Extract the (X, Y) coordinate from the center of the cell holding the provided text.  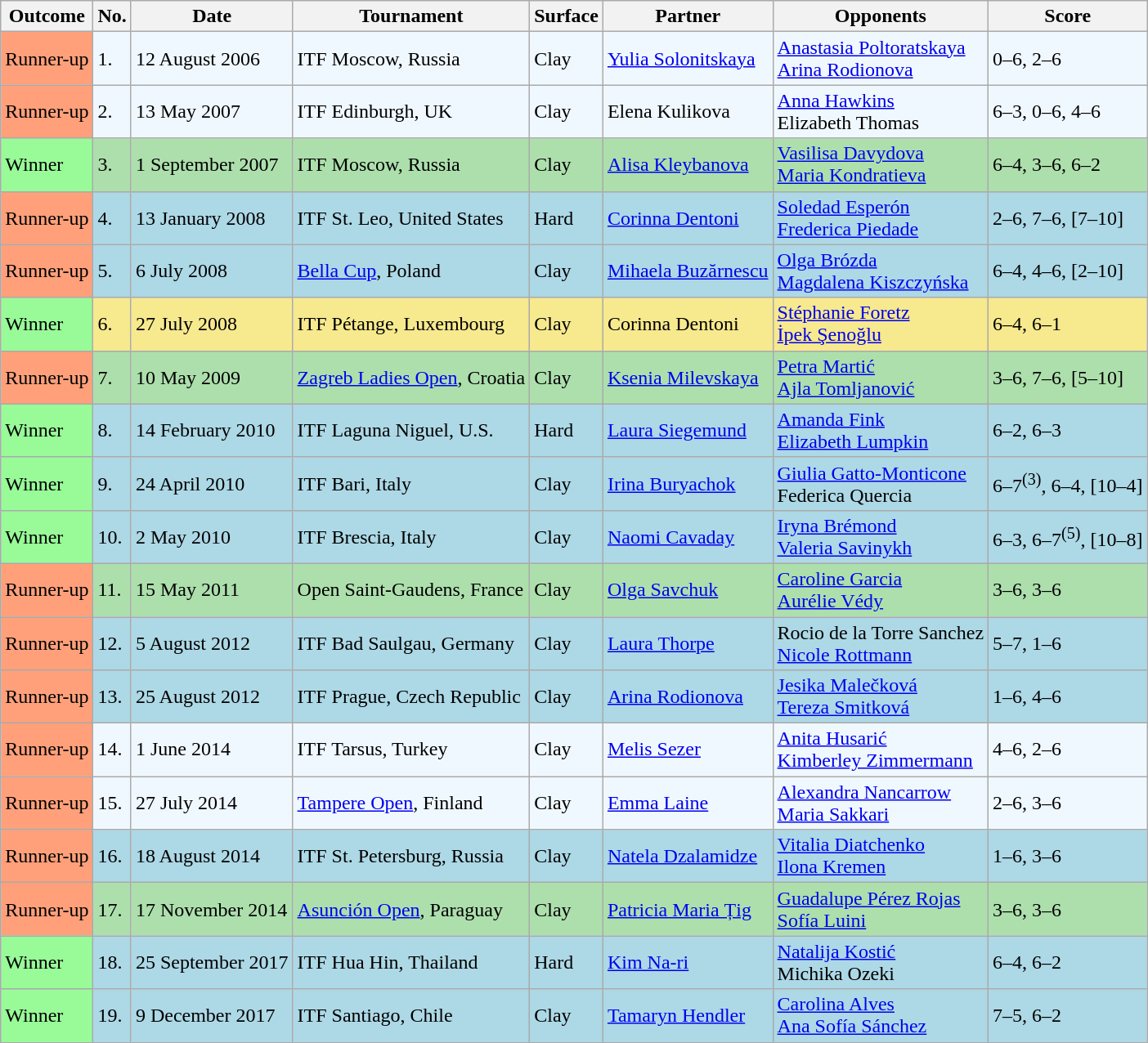
13 January 2008 (212, 217)
2 May 2010 (212, 536)
2–6, 3–6 (1068, 803)
Arina Rodionova (688, 696)
5. (112, 271)
Irina Buryachok (688, 484)
Anna Hawkins Elizabeth Thomas (881, 111)
8. (112, 430)
Score (1068, 16)
16. (112, 857)
Amanda Fink Elizabeth Lumpkin (881, 430)
ITF Pétange, Luxembourg (411, 324)
25 September 2017 (212, 963)
Petra Martić Ajla Tomljanović (881, 378)
6–4, 6–1 (1068, 324)
6–3, 6–7(5), [10–8] (1068, 536)
Olga Brózda Magdalena Kiszczyńska (881, 271)
10 May 2009 (212, 378)
Yulia Solonitskaya (688, 59)
ITF Edinburgh, UK (411, 111)
Elena Kulikova (688, 111)
4. (112, 217)
13 May 2007 (212, 111)
6–4, 6–2 (1068, 963)
9 December 2017 (212, 1015)
17. (112, 909)
Jesika Malečková Tereza Smitková (881, 696)
Mihaela Buzărnescu (688, 271)
Ksenia Milevskaya (688, 378)
ITF St. Leo, United States (411, 217)
Stéphanie Foretz İpek Şenoğlu (881, 324)
Natalija Kostić Michika Ozeki (881, 963)
1–6, 4–6 (1068, 696)
Iryna Brémond Valeria Savinykh (881, 536)
7–5, 6–2 (1068, 1015)
ITF Brescia, Italy (411, 536)
Patricia Maria Țig (688, 909)
Melis Sezer (688, 750)
ITF Tarsus, Turkey (411, 750)
5–7, 1–6 (1068, 642)
Anastasia Poltoratskaya Arina Rodionova (881, 59)
11. (112, 590)
Naomi Cavaday (688, 536)
Natela Dzalamidze (688, 857)
6–4, 3–6, 6–2 (1068, 165)
ITF Prague, Czech Republic (411, 696)
Giulia Gatto-Monticone Federica Quercia (881, 484)
1 June 2014 (212, 750)
Olga Savchuk (688, 590)
Outcome (47, 16)
Vasilisa Davydova Maria Kondratieva (881, 165)
17 November 2014 (212, 909)
Alexandra Nancarrow Maria Sakkari (881, 803)
6–7(3), 6–4, [10–4] (1068, 484)
Guadalupe Pérez Rojas Sofía Luini (881, 909)
Partner (688, 16)
6–4, 4–6, [2–10] (1068, 271)
3–6, 7–6, [5–10] (1068, 378)
ITF St. Petersburg, Russia (411, 857)
Alisa Kleybanova (688, 165)
19. (112, 1015)
Carolina Alves Ana Sofía Sánchez (881, 1015)
No. (112, 16)
0–6, 2–6 (1068, 59)
27 July 2008 (212, 324)
12. (112, 642)
6–3, 0–6, 4–6 (1068, 111)
Open Saint-Gaudens, France (411, 590)
24 April 2010 (212, 484)
ITF Bari, Italy (411, 484)
Tamaryn Hendler (688, 1015)
13. (112, 696)
Soledad Esperón Frederica Piedade (881, 217)
Surface (567, 16)
Date (212, 16)
15 May 2011 (212, 590)
14. (112, 750)
15. (112, 803)
Asunción Open, Paraguay (411, 909)
6 July 2008 (212, 271)
ITF Hua Hin, Thailand (411, 963)
Laura Thorpe (688, 642)
6. (112, 324)
1. (112, 59)
Tournament (411, 16)
4–6, 2–6 (1068, 750)
ITF Bad Saulgau, Germany (411, 642)
27 July 2014 (212, 803)
18 August 2014 (212, 857)
Opponents (881, 16)
14 February 2010 (212, 430)
Emma Laine (688, 803)
25 August 2012 (212, 696)
Caroline Garcia Aurélie Védy (881, 590)
18. (112, 963)
1 September 2007 (212, 165)
Bella Cup, Poland (411, 271)
2. (112, 111)
Vitalia Diatchenko Ilona Kremen (881, 857)
9. (112, 484)
Rocio de la Torre Sanchez Nicole Rottmann (881, 642)
10. (112, 536)
Laura Siegemund (688, 430)
5 August 2012 (212, 642)
Anita Husarić Kimberley Zimmermann (881, 750)
1–6, 3–6 (1068, 857)
Kim Na-ri (688, 963)
6–2, 6–3 (1068, 430)
12 August 2006 (212, 59)
Zagreb Ladies Open, Croatia (411, 378)
ITF Laguna Niguel, U.S. (411, 430)
7. (112, 378)
3. (112, 165)
Tampere Open, Finland (411, 803)
ITF Santiago, Chile (411, 1015)
2–6, 7–6, [7–10] (1068, 217)
